Capture the cell that displays the provided text and extract its [x, y] central coordinate. 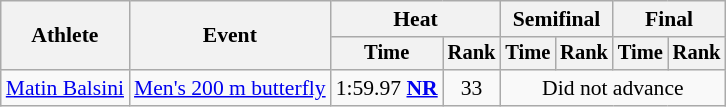
Semifinal [556, 19]
Final [669, 19]
Event [230, 36]
Athlete [65, 36]
Matin Balsini [65, 88]
33 [472, 88]
1:59.97 NR [387, 88]
Heat [416, 19]
Did not advance [612, 88]
Men's 200 m butterfly [230, 88]
